Return (x, y) of the center of cell containing provided text 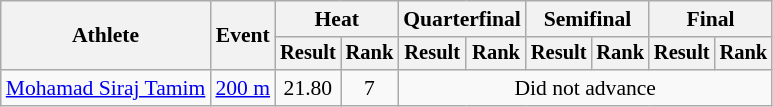
Final (710, 19)
7 (370, 88)
Did not advance (585, 88)
Event (242, 36)
21.80 (308, 88)
Semifinal (588, 19)
Heat (336, 19)
200 m (242, 88)
Mohamad Siraj Tamim (106, 88)
Quarterfinal (462, 19)
Athlete (106, 36)
